Search for the cell housing the specified text and yield its (X, Y) center coordinate. 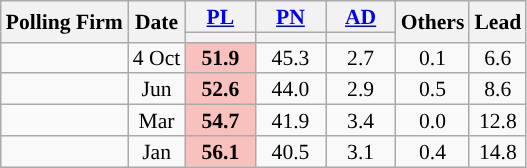
52.6 (220, 90)
0.1 (433, 58)
14.8 (498, 152)
PL (220, 16)
45.3 (290, 58)
2.7 (361, 58)
Lead (498, 22)
6.6 (498, 58)
PN (290, 16)
Jan (156, 152)
12.8 (498, 120)
4 Oct (156, 58)
0.4 (433, 152)
Others (433, 22)
AD (361, 16)
0.5 (433, 90)
Polling Firm (64, 22)
Date (156, 22)
3.1 (361, 152)
Jun (156, 90)
56.1 (220, 152)
2.9 (361, 90)
8.6 (498, 90)
54.7 (220, 120)
41.9 (290, 120)
40.5 (290, 152)
0.0 (433, 120)
Mar (156, 120)
3.4 (361, 120)
51.9 (220, 58)
44.0 (290, 90)
